Search for the cell housing the specified text and yield its (x, y) center coordinate. 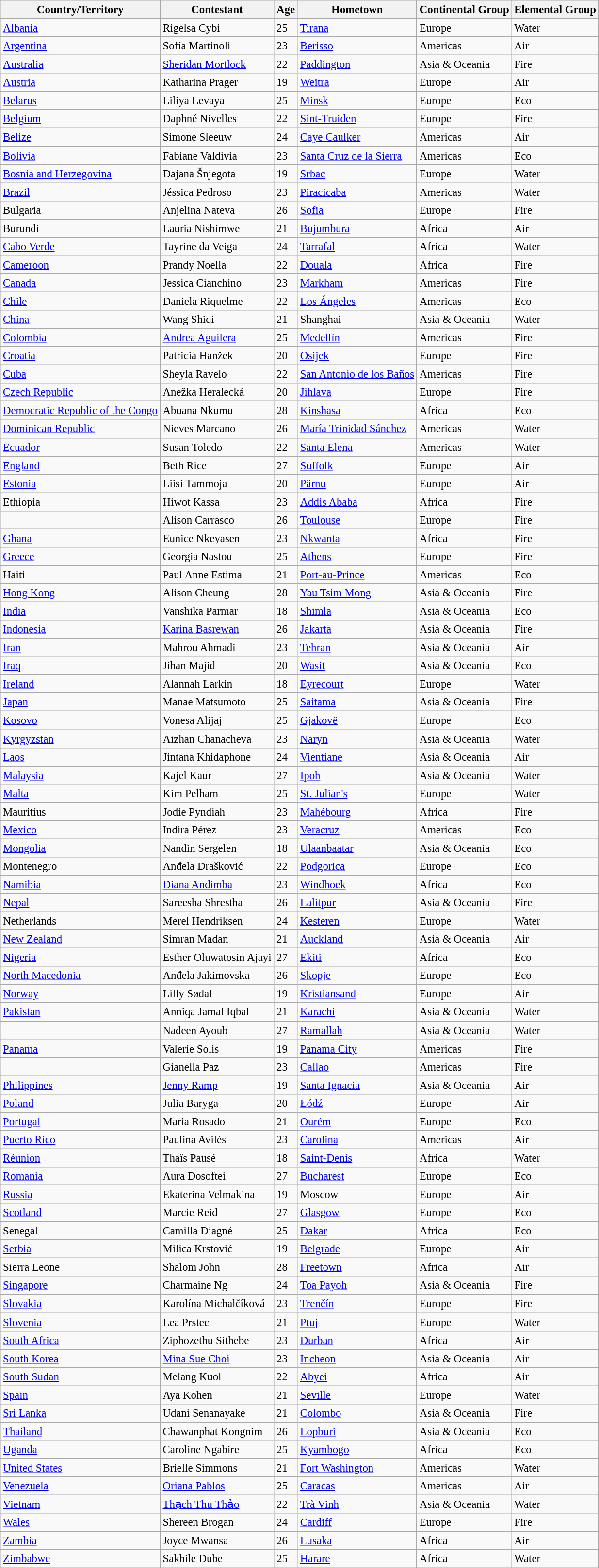
Uganda (81, 1450)
Eyrecourt (357, 684)
Portugal (81, 1121)
Diana Andimba (217, 884)
Jihan Majid (217, 666)
Cuba (81, 374)
Mongolia (81, 848)
Serbia (81, 1249)
Karolína Michalčíková (217, 1304)
Markham (357, 283)
Wasit (357, 666)
Burundi (81, 228)
Democratic Republic of the Congo (81, 411)
Senegal (81, 1231)
Fort Washington (357, 1468)
Argentina (81, 46)
Osijek (357, 356)
Berisso (357, 46)
Colombia (81, 338)
Nandin Sergelen (217, 848)
Medellín (357, 338)
Paul Anne Estima (217, 575)
Joyce Mwansa (217, 1541)
Veracruz (357, 830)
Australia (81, 64)
Panama (81, 1049)
Philippines (81, 1085)
New Zealand (81, 939)
Albania (81, 28)
Romania (81, 1176)
Réunion (81, 1158)
Santa Ignacia (357, 1085)
Ecuador (81, 447)
Iran (81, 648)
Shanghai (357, 320)
Shereen Brogan (217, 1522)
Kinshasa (357, 411)
Sint-Truiden (357, 119)
Katharina Prager (217, 82)
Jodie Pyndiah (217, 812)
Vientiane (357, 757)
North Macedonia (81, 976)
Melang Kuol (217, 1376)
Lilly Sødal (217, 994)
Nigeria (81, 958)
Sofía Martinoli (217, 46)
Valerie Solis (217, 1049)
Lauria Nishimwe (217, 228)
Piracicaba (357, 192)
Elemental Group (555, 10)
Gianella Paz (217, 1067)
Suffolk (357, 465)
Santa Cruz de la Sierra (357, 156)
Cameroon (81, 265)
Ulaanbaatar (357, 848)
Panama City (357, 1049)
Sierra Leone (81, 1267)
Alison Cheung (217, 593)
Charmaine Ng (217, 1285)
Łódź (357, 1104)
Slovakia (81, 1304)
Montenegro (81, 866)
Toa Payoh (357, 1285)
Callao (357, 1067)
Douala (357, 265)
Croatia (81, 356)
Dominican Republic (81, 429)
Mauritius (81, 812)
Trenčín (357, 1304)
Thạch Thu Thảo (217, 1504)
Karachi (357, 1012)
Pakistan (81, 1012)
Belize (81, 137)
Slovenia (81, 1322)
Jessica Cianchino (217, 283)
Sheyla Ravelo (217, 374)
Scotland (81, 1213)
United States (81, 1468)
Abyei (357, 1376)
Vanshika Parmar (217, 611)
Paddington (357, 64)
Cabo Verde (81, 247)
Hiwot Kassa (217, 502)
Lalitpur (357, 903)
Chawanphat Kongnim (217, 1431)
Beth Rice (217, 465)
South Sudan (81, 1376)
Tayrine da Veiga (217, 247)
Bolivia (81, 156)
Kosovo (81, 720)
Nieves Marcano (217, 429)
Podgorica (357, 866)
Fabiane Valdivia (217, 156)
Yau Tsim Mong (357, 593)
Esther Oluwatosin Ajayi (217, 958)
Susan Toledo (217, 447)
Lopburi (357, 1431)
Prandy Noella (217, 265)
Hong Kong (81, 593)
Lusaka (357, 1541)
Dajana Šnjegota (217, 174)
Marcie Reid (217, 1213)
Kyambogo (357, 1450)
Caroline Ngabire (217, 1450)
Bujumbura (357, 228)
Venezuela (81, 1486)
Malaysia (81, 775)
Ptuj (357, 1322)
Spain (81, 1395)
Ipoh (357, 775)
England (81, 465)
Moscow (357, 1195)
Camilla Diagné (217, 1231)
Abuana Nkumu (217, 411)
Chile (81, 301)
Aura Dosoftei (217, 1176)
Merel Hendriksen (217, 921)
Jintana Khidaphone (217, 757)
Windhoek (357, 884)
Cardiff (357, 1522)
Contestant (217, 10)
Netherlands (81, 921)
Alannah Larkin (217, 684)
Glasgow (357, 1213)
Daniela Riquelme (217, 301)
Port-au-Prince (357, 575)
Mexico (81, 830)
Belgium (81, 119)
Austria (81, 82)
South Africa (81, 1340)
Naryn (357, 739)
Saitama (357, 703)
Tarrafal (357, 247)
Skopje (357, 976)
Japan (81, 703)
Anđela Drašković (217, 866)
Ziphozethu Sithebe (217, 1340)
Udani Senanayake (217, 1413)
Jihlava (357, 392)
Jakarta (357, 629)
Sakhile Dube (217, 1559)
Ramallah (357, 1030)
Weitra (357, 82)
Aizhan Chanacheva (217, 739)
Julia Baryga (217, 1104)
Alison Carrasco (217, 520)
Jenny Ramp (217, 1085)
Malta (81, 793)
Tirana (357, 28)
Haiti (81, 575)
Ethiopia (81, 502)
Mina Sue Choi (217, 1359)
Brazil (81, 192)
Greece (81, 557)
Andrea Aguilera (217, 338)
Durban (357, 1340)
Norway (81, 994)
Liisi Tammoja (217, 483)
Jéssica Pedroso (217, 192)
Anđela Jakimovska (217, 976)
Trà Vinh (357, 1504)
Eunice Nkeyasen (217, 538)
Tehran (357, 648)
Nadeen Ayoub (217, 1030)
Simone Sleeuw (217, 137)
Kajel Kaur (217, 775)
Indonesia (81, 629)
Athens (357, 557)
Vonesa Alijaj (217, 720)
Sri Lanka (81, 1413)
Puerto Rico (81, 1140)
Bucharest (357, 1176)
Country/Territory (81, 10)
Ekiti (357, 958)
Sofia (357, 210)
Indira Pérez (217, 830)
Mahébourg (357, 812)
Addis Ababa (357, 502)
Czech Republic (81, 392)
Ghana (81, 538)
Shalom John (217, 1267)
Wales (81, 1522)
Bosnia and Herzegovina (81, 174)
San Antonio de los Baños (357, 374)
Ekaterina Velmakina (217, 1195)
Lea Prstec (217, 1322)
Kesteren (357, 921)
Auckland (357, 939)
Hometown (357, 10)
Ourém (357, 1121)
Laos (81, 757)
Age (286, 10)
Zambia (81, 1541)
Estonia (81, 483)
Manae Matsumoto (217, 703)
Belgrade (357, 1249)
Gjakovë (357, 720)
Bulgaria (81, 210)
Vietnam (81, 1504)
Colombo (357, 1413)
Poland (81, 1104)
Singapore (81, 1285)
Daphné Nivelles (217, 119)
Nkwanta (357, 538)
Incheon (357, 1359)
Iraq (81, 666)
Anežka Heralecká (217, 392)
Georgia Nastou (217, 557)
Anniqa Jamal Iqbal (217, 1012)
Caracas (357, 1486)
Anjelina Nateva (217, 210)
Sareesha Shrestha (217, 903)
Zimbabwe (81, 1559)
Karina Basrewan (217, 629)
Russia (81, 1195)
Maria Rosado (217, 1121)
Namibia (81, 884)
Minsk (357, 101)
Pärnu (357, 483)
Seville (357, 1395)
Simran Madan (217, 939)
Carolina (357, 1140)
Wang Shiqi (217, 320)
Caye Caulker (357, 137)
Mahrou Ahmadi (217, 648)
Harare (357, 1559)
Brielle Simmons (217, 1468)
Kim Pelham (217, 793)
Thailand (81, 1431)
Oriana Pablos (217, 1486)
Shimla (357, 611)
Belarus (81, 101)
India (81, 611)
Liliya Levaya (217, 101)
Rigelsa Cybi (217, 28)
Ireland (81, 684)
Santa Elena (357, 447)
Milica Krstović (217, 1249)
China (81, 320)
Dakar (357, 1231)
Continental Group (464, 10)
Nepal (81, 903)
Thaïs Pausé (217, 1158)
Patricia Hanžek (217, 356)
Freetown (357, 1267)
Los Ángeles (357, 301)
Aya Kohen (217, 1395)
Kyrgyzstan (81, 739)
South Korea (81, 1359)
St. Julian's (357, 793)
Srbac (357, 174)
María Trinidad Sánchez (357, 429)
Paulina Avilés (217, 1140)
Canada (81, 283)
Kristiansand (357, 994)
Sheridan Mortlock (217, 64)
Saint-Denis (357, 1158)
Toulouse (357, 520)
